Pinpoint the cell where the given text exists, returning its [X, Y] midpoint coordinate. 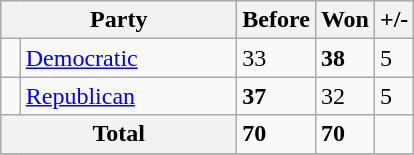
Republican [128, 96]
Party [119, 20]
38 [344, 58]
37 [276, 96]
+/- [394, 20]
Democratic [128, 58]
Won [344, 20]
32 [344, 96]
Before [276, 20]
Total [119, 134]
33 [276, 58]
